Scan for the cell matching the given text and deliver its (X, Y) coordinate at center. 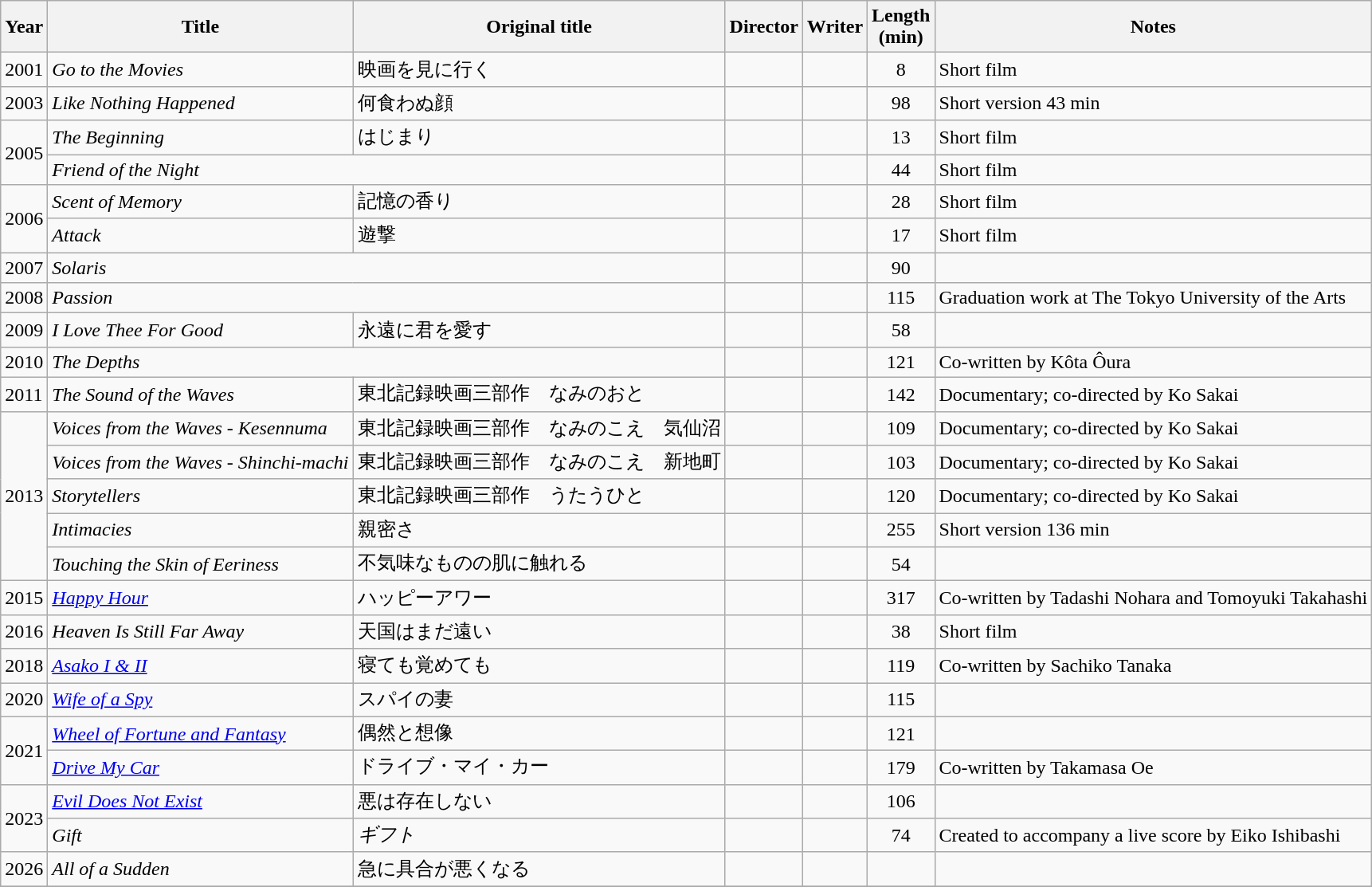
Gift (201, 835)
Wheel of Fortune and Fantasy (201, 733)
Asako I & II (201, 666)
Evil Does Not Exist (201, 802)
Voices from the Waves - Shinchi-machi (201, 462)
I Love Thee For Good (201, 330)
悪は存在しない (539, 802)
寝ても覚めても (539, 666)
109 (901, 429)
Notes (1154, 27)
255 (901, 531)
天国はまだ遠い (539, 631)
はじまり (539, 137)
98 (901, 104)
何食わぬ顔 (539, 104)
Attack (201, 236)
東北記録映画三部作 なみのこえ 新地町 (539, 462)
Solaris (386, 268)
Drive My Car (201, 768)
Storytellers (201, 496)
Created to accompany a live score by Eiko Ishibashi (1154, 835)
Friend of the Night (386, 170)
Heaven Is Still Far Away (201, 631)
2020 (24, 700)
90 (901, 268)
ギフト (539, 835)
Co-written by Sachiko Tanaka (1154, 666)
13 (901, 137)
Writer (835, 27)
2011 (24, 394)
永遠に君を愛す (539, 330)
The Beginning (201, 137)
Passion (386, 298)
Short version 43 min (1154, 104)
Scent of Memory (201, 202)
2013 (24, 496)
Original title (539, 27)
74 (901, 835)
Year (24, 27)
スパイの妻 (539, 700)
2001 (24, 70)
映画を見に行く (539, 70)
ハッピーアワー (539, 598)
Voices from the Waves - Kesennuma (201, 429)
Title (201, 27)
2023 (24, 818)
Go to the Movies (201, 70)
38 (901, 631)
東北記録映画三部作 うたうひと (539, 496)
Co-written by Tadashi Nohara and Tomoyuki Takahashi (1154, 598)
The Sound of the Waves (201, 394)
2010 (24, 362)
ドライブ・マイ・カー (539, 768)
遊撃 (539, 236)
58 (901, 330)
2026 (24, 869)
Graduation work at The Tokyo University of the Arts (1154, 298)
Intimacies (201, 531)
142 (901, 394)
Happy Hour (201, 598)
106 (901, 802)
179 (901, 768)
東北記録映画三部作 なみのおと (539, 394)
The Depths (386, 362)
Wife of a Spy (201, 700)
Length (min) (901, 27)
2008 (24, 298)
28 (901, 202)
東北記録映画三部作 なみのこえ 気仙沼 (539, 429)
119 (901, 666)
Like Nothing Happened (201, 104)
2015 (24, 598)
Co-written by Takamasa Oe (1154, 768)
親密さ (539, 531)
103 (901, 462)
2005 (24, 153)
記憶の香り (539, 202)
2003 (24, 104)
317 (901, 598)
Short version 136 min (1154, 531)
2006 (24, 218)
All of a Sudden (201, 869)
偶然と想像 (539, 733)
120 (901, 496)
急に具合が悪くなる (539, 869)
2009 (24, 330)
2018 (24, 666)
2021 (24, 751)
不気味なものの肌に触れる (539, 564)
Co-written by Kôta Ôura (1154, 362)
17 (901, 236)
8 (901, 70)
44 (901, 170)
Director (763, 27)
2007 (24, 268)
2016 (24, 631)
54 (901, 564)
Touching the Skin of Eeriness (201, 564)
